Provide the (x, y) coordinate of the cell's center where the given text is located.  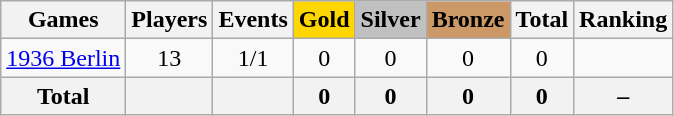
Events (253, 20)
Games (64, 20)
Gold (324, 20)
– (624, 96)
Ranking (624, 20)
1/1 (253, 58)
Bronze (468, 20)
13 (170, 58)
Silver (390, 20)
1936 Berlin (64, 58)
Players (170, 20)
